Detect which cell encompasses the target text, then output its (x, y) center coordinate. 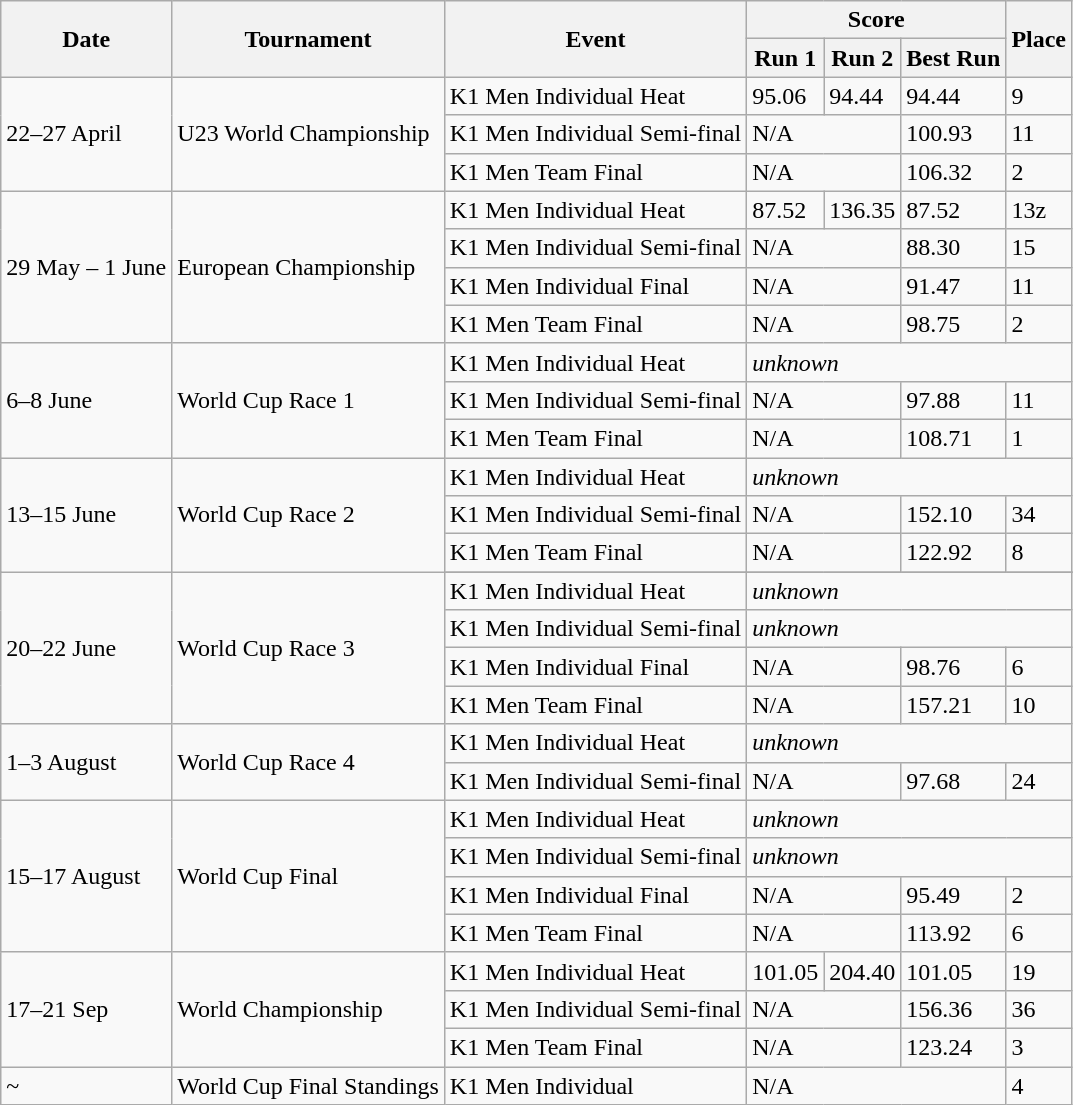
Run 2 (862, 58)
98.76 (954, 667)
European Championship (308, 267)
157.21 (954, 705)
123.24 (954, 1047)
~ (86, 1085)
13z (1039, 210)
9 (1039, 96)
8 (1039, 553)
World Cup Final Standings (308, 1085)
15 (1039, 248)
Score (876, 20)
World Championship (308, 1009)
19 (1039, 971)
29 May – 1 June (86, 267)
97.88 (954, 400)
13–15 June (86, 515)
98.75 (954, 324)
4 (1039, 1085)
36 (1039, 1009)
88.30 (954, 248)
World Cup Race 1 (308, 400)
156.36 (954, 1009)
Place (1039, 39)
95.06 (786, 96)
97.68 (954, 781)
113.92 (954, 933)
204.40 (862, 971)
U23 World Championship (308, 134)
World Cup Race 2 (308, 515)
Tournament (308, 39)
1 (1039, 438)
World Cup Race 4 (308, 762)
15–17 August (86, 876)
K1 Men Individual (595, 1085)
3 (1039, 1047)
91.47 (954, 286)
108.71 (954, 438)
Run 1 (786, 58)
20–22 June (86, 648)
6–8 June (86, 400)
Event (595, 39)
95.49 (954, 895)
152.10 (954, 515)
106.32 (954, 172)
Date (86, 39)
World Cup Final (308, 876)
122.92 (954, 553)
17–21 Sep (86, 1009)
10 (1039, 705)
100.93 (954, 134)
World Cup Race 3 (308, 648)
22–27 April (86, 134)
136.35 (862, 210)
34 (1039, 515)
24 (1039, 781)
Best Run (954, 58)
1–3 August (86, 762)
